Output the [X, Y] coordinate of the center of the cell containing the given text.  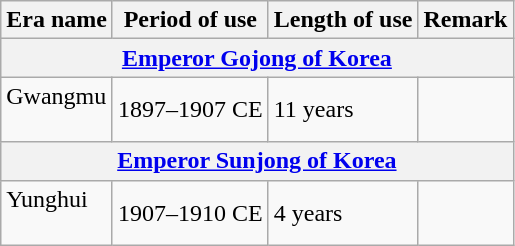
4 years [343, 212]
Emperor Gojong of Korea [257, 58]
1897–1907 CE [190, 110]
11 years [343, 110]
Length of use [343, 20]
Yunghui [57, 212]
1907–1910 CE [190, 212]
Emperor Sunjong of Korea [257, 161]
Era name [57, 20]
Remark [466, 20]
Gwangmu [57, 110]
Period of use [190, 20]
